For the text-containing cell, return its midpoint in (x, y) coordinate format. 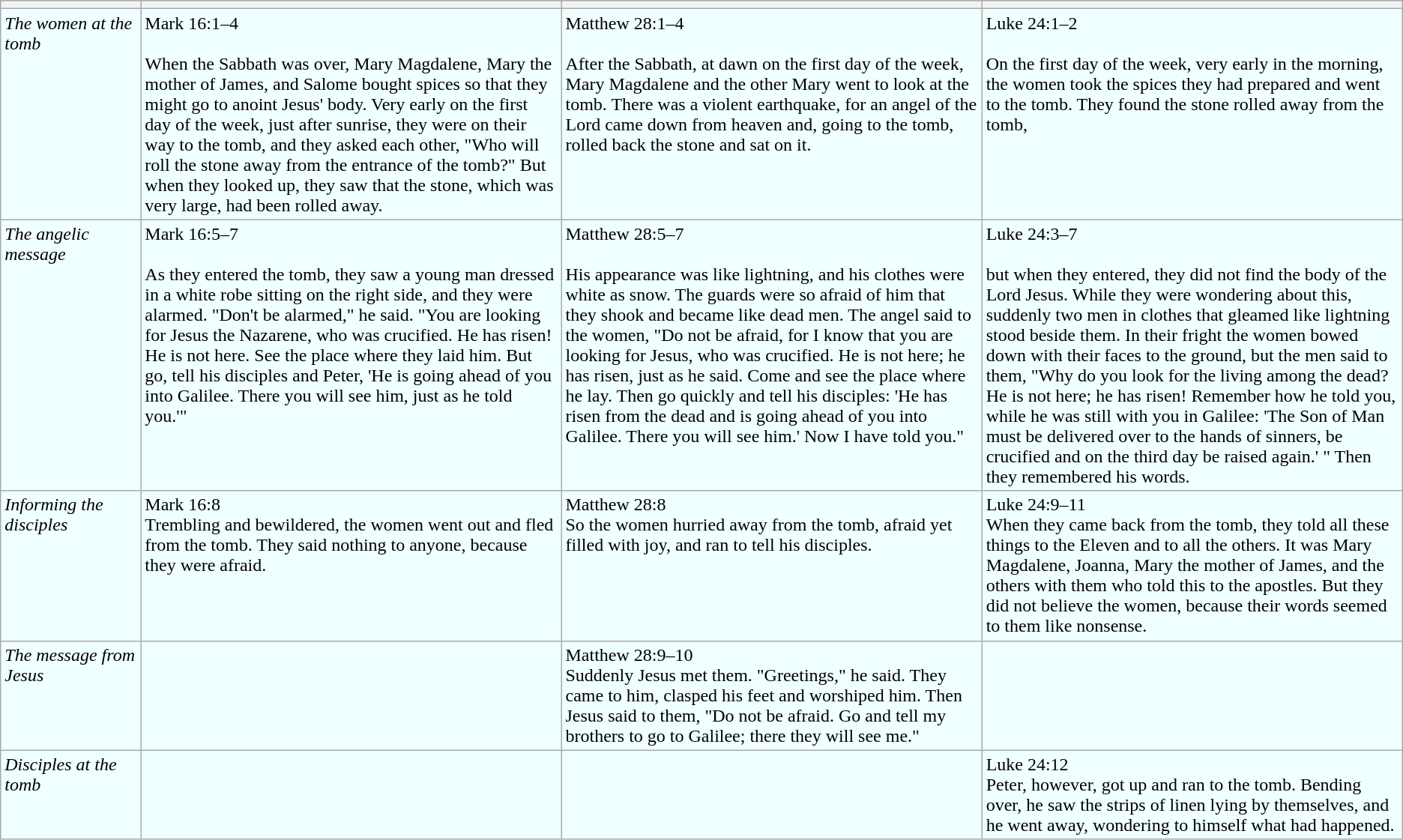
The message from Jesus (70, 695)
The angelic message (70, 355)
The women at the tomb (70, 114)
Informing the disciples (70, 566)
Disciples at the tomb (70, 794)
Mark 16:8Trembling and bewildered, the women went out and fled from the tomb. They said nothing to anyone, because they were afraid. (351, 566)
Matthew 28:8So the women hurried away from the tomb, afraid yet filled with joy, and ran to tell his disciples. (772, 566)
